Pinpoint the cell where the given text exists, returning its (x, y) midpoint coordinate. 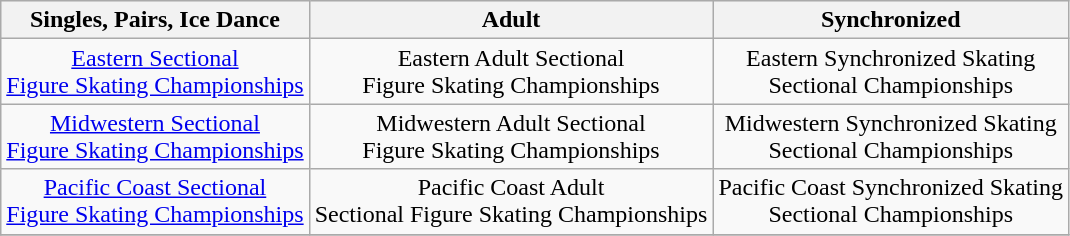
Midwestern SectionalFigure Skating Championships (155, 136)
Midwestern Synchronized SkatingSectional Championships (891, 136)
Pacific Coast AdultSectional Figure Skating Championships (511, 202)
Eastern Synchronized SkatingSectional Championships (891, 72)
Pacific Coast Synchronized SkatingSectional Championships (891, 202)
Eastern SectionalFigure Skating Championships (155, 72)
Singles, Pairs, Ice Dance (155, 20)
Pacific Coast SectionalFigure Skating Championships (155, 202)
Adult (511, 20)
Midwestern Adult SectionalFigure Skating Championships (511, 136)
Synchronized (891, 20)
Eastern Adult SectionalFigure Skating Championships (511, 72)
